Provide the [x, y] coordinate of the cell's center where the given text is located.  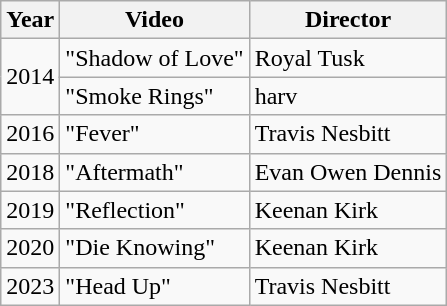
"Shadow of Love" [154, 58]
2019 [30, 210]
2018 [30, 172]
Year [30, 20]
"Aftermath" [154, 172]
Royal Tusk [348, 58]
"Head Up" [154, 286]
Video [154, 20]
2014 [30, 77]
harv [348, 96]
"Die Knowing" [154, 248]
2020 [30, 248]
"Smoke Rings" [154, 96]
"Reflection" [154, 210]
"Fever" [154, 134]
2023 [30, 286]
Director [348, 20]
2016 [30, 134]
Evan Owen Dennis [348, 172]
